Identify which cell holds the provided text, then report its [X, Y] central coordinate. 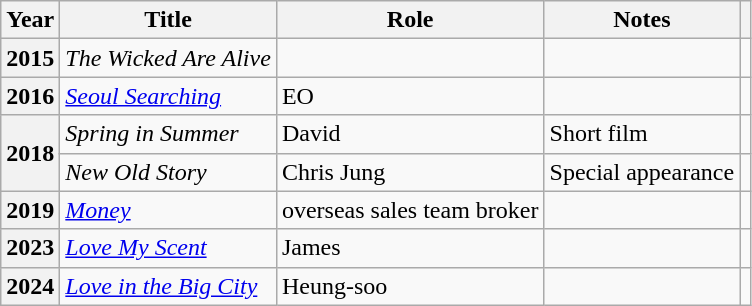
Short film [642, 134]
EO [410, 96]
Role [410, 20]
2024 [30, 286]
Money [168, 210]
Spring in Summer [168, 134]
Love My Scent [168, 248]
New Old Story [168, 172]
David [410, 134]
James [410, 248]
2018 [30, 153]
Special appearance [642, 172]
overseas sales team broker [410, 210]
2016 [30, 96]
The Wicked Are Alive [168, 58]
2015 [30, 58]
2019 [30, 210]
Title [168, 20]
Seoul Searching [168, 96]
Year [30, 20]
2023 [30, 248]
Love in the Big City [168, 286]
Notes [642, 20]
Heung-soo [410, 286]
Chris Jung [410, 172]
